Extract the [x, y] coordinate from the center of the cell holding the provided text.  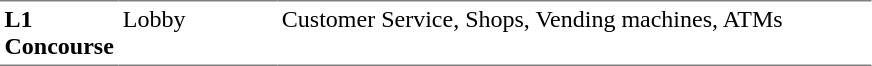
Customer Service, Shops, Vending machines, ATMs [574, 33]
Lobby [198, 33]
L1Concourse [59, 33]
